Scan for the cell matching the given text and deliver its [X, Y] coordinate at center. 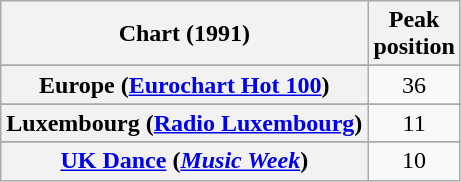
Luxembourg (Radio Luxembourg) [184, 123]
11 [414, 123]
Europe (Eurochart Hot 100) [184, 85]
Peakposition [414, 34]
36 [414, 85]
UK Dance (Music Week) [184, 161]
10 [414, 161]
Chart (1991) [184, 34]
